Identify which cell holds the provided text, then report its [x, y] central coordinate. 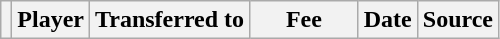
Player [51, 20]
Transferred to [170, 20]
Fee [304, 20]
Source [458, 20]
Date [388, 20]
